Return [x, y] of the center of cell containing provided text 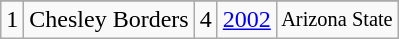
1 [12, 20]
Chesley Borders [109, 20]
Arizona State [336, 20]
4 [206, 20]
2002 [246, 20]
